Provide the (x, y) coordinate of the cell's center where the given text is located.  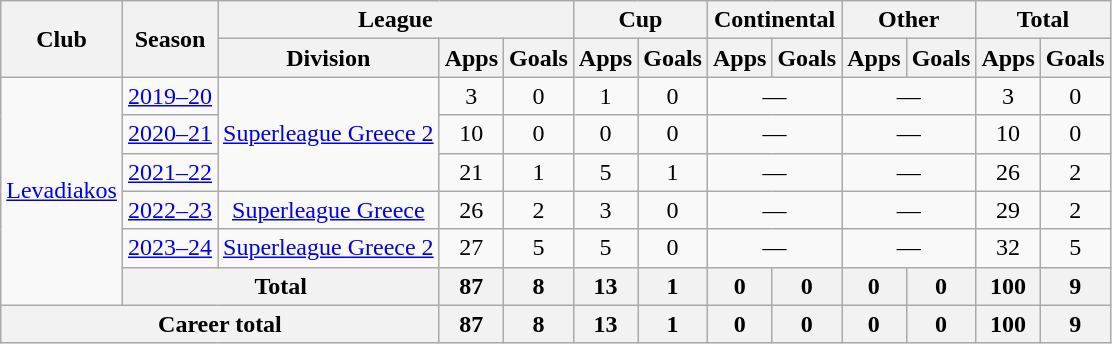
Cup (640, 20)
Club (62, 39)
Superleague Greece (329, 210)
Career total (220, 324)
Other (909, 20)
2023–24 (170, 248)
32 (1008, 248)
Season (170, 39)
21 (471, 172)
2022–23 (170, 210)
Levadiakos (62, 191)
2019–20 (170, 96)
27 (471, 248)
League (396, 20)
29 (1008, 210)
Continental (774, 20)
2020–21 (170, 134)
2021–22 (170, 172)
Division (329, 58)
